Determine the (X, Y) coordinate at the center of the cell enclosing the given text.  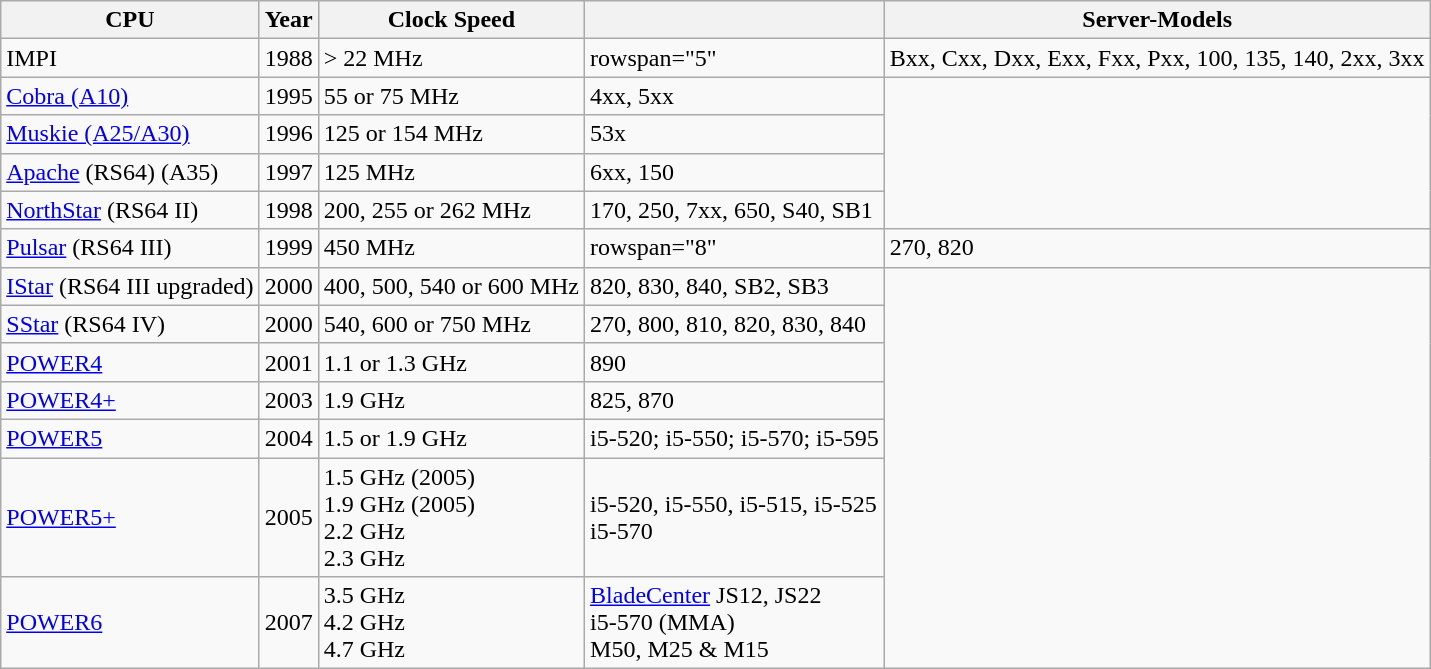
125 MHz (451, 172)
SStar (RS64 IV) (130, 324)
1988 (288, 58)
2001 (288, 362)
POWER5+ (130, 518)
450 MHz (451, 248)
820, 830, 840, SB2, SB3 (735, 286)
125 or 154 MHz (451, 134)
POWER4+ (130, 400)
Year (288, 20)
6xx, 150 (735, 172)
NorthStar (RS64 II) (130, 210)
170, 250, 7xx, 650, S40, SB1 (735, 210)
1997 (288, 172)
270, 820 (1157, 248)
200, 255 or 262 MHz (451, 210)
3.5 GHz4.2 GHz4.7 GHz (451, 623)
POWER5 (130, 438)
55 or 75 MHz (451, 96)
Server-Models (1157, 20)
POWER6 (130, 623)
Clock Speed (451, 20)
i5-520; i5-550; i5-570; i5-595 (735, 438)
1.5 or 1.9 GHz (451, 438)
1.1 or 1.3 GHz (451, 362)
2005 (288, 518)
Muskie (A25/A30) (130, 134)
Pulsar (RS64 III) (130, 248)
i5-520, i5-550, i5-515, i5-525i5-570 (735, 518)
1998 (288, 210)
Cobra (A10) (130, 96)
1995 (288, 96)
4xx, 5xx (735, 96)
2007 (288, 623)
Apache (RS64) (A35) (130, 172)
270, 800, 810, 820, 830, 840 (735, 324)
BladeCenter JS12, JS22i5-570 (MMA)M50, M25 & M15 (735, 623)
825, 870 (735, 400)
IMPI (130, 58)
1999 (288, 248)
2004 (288, 438)
53x (735, 134)
1.5 GHz (2005)1.9 GHz (2005)2.2 GHz2.3 GHz (451, 518)
890 (735, 362)
540, 600 or 750 MHz (451, 324)
rowspan="5" (735, 58)
1.9 GHz (451, 400)
400, 500, 540 or 600 MHz (451, 286)
> 22 MHz (451, 58)
Bxx, Cxx, Dxx, Exx, Fxx, Pxx, 100, 135, 140, 2xx, 3xx (1157, 58)
rowspan="8" (735, 248)
2003 (288, 400)
1996 (288, 134)
CPU (130, 20)
IStar (RS64 III upgraded) (130, 286)
POWER4 (130, 362)
